Determine the (X, Y) coordinate at the center of the cell enclosing the given text.  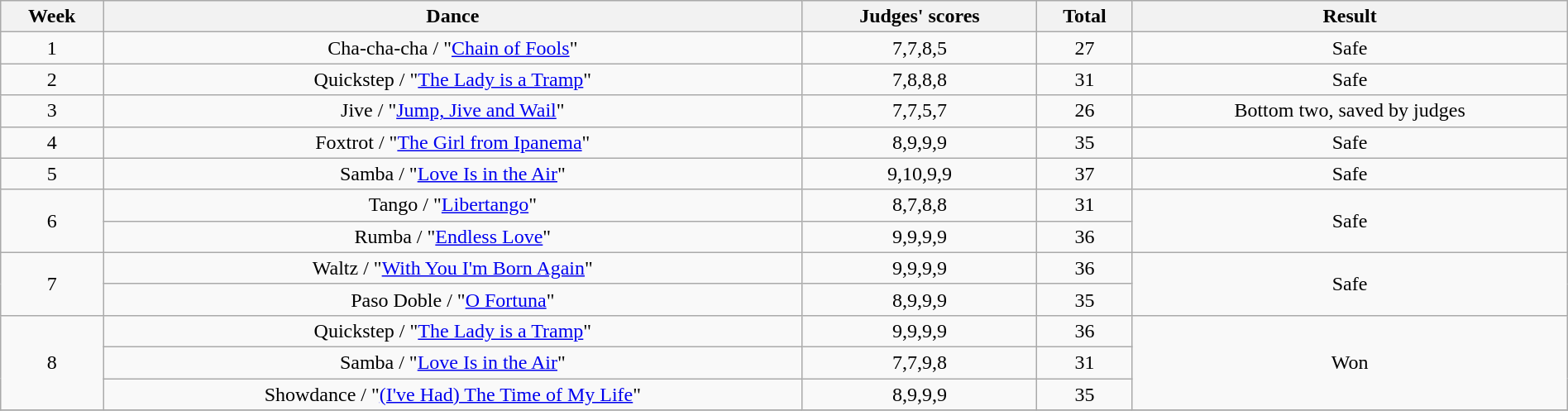
Foxtrot / "The Girl from Ipanema" (453, 142)
Result (1350, 17)
7 (52, 284)
Bottom two, saved by judges (1350, 111)
7,7,9,8 (920, 362)
Paso Doble / "O Fortuna" (453, 299)
26 (1085, 111)
3 (52, 111)
8,7,8,8 (920, 205)
9,10,9,9 (920, 174)
Judges' scores (920, 17)
8 (52, 362)
Cha-cha-cha / "Chain of Fools" (453, 48)
6 (52, 221)
Showdance / "(I've Had) The Time of My Life" (453, 394)
37 (1085, 174)
Waltz / "With You I'm Born Again" (453, 268)
1 (52, 48)
2 (52, 79)
Tango / "Libertango" (453, 205)
27 (1085, 48)
7,7,8,5 (920, 48)
Dance (453, 17)
Won (1350, 362)
Jive / "Jump, Jive and Wail" (453, 111)
Rumba / "Endless Love" (453, 237)
7,7,5,7 (920, 111)
5 (52, 174)
Week (52, 17)
7,8,8,8 (920, 79)
4 (52, 142)
Total (1085, 17)
